Provide the [X, Y] coordinate of the cell's center where the given text is located.  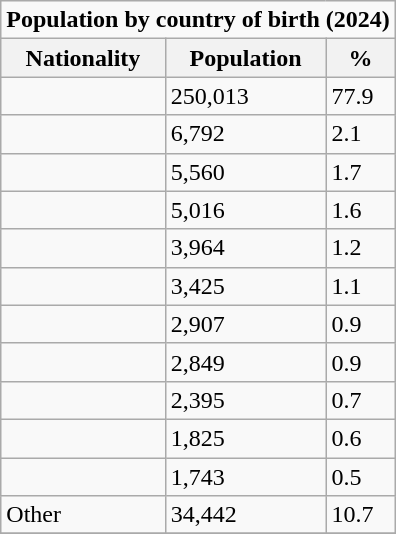
1.2 [360, 248]
5,560 [246, 172]
3,425 [246, 286]
% [360, 58]
0.5 [360, 477]
Population by country of birth (2024) [198, 20]
Population [246, 58]
10.7 [360, 515]
3,964 [246, 248]
1,743 [246, 477]
2,907 [246, 324]
77.9 [360, 96]
0.6 [360, 438]
1.6 [360, 210]
6,792 [246, 134]
5,016 [246, 210]
2,395 [246, 400]
1.7 [360, 172]
1,825 [246, 438]
2,849 [246, 362]
1.1 [360, 286]
Nationality [83, 58]
34,442 [246, 515]
Other [83, 515]
2.1 [360, 134]
250,013 [246, 96]
0.7 [360, 400]
